Capture the cell that displays the provided text and extract its (X, Y) central coordinate. 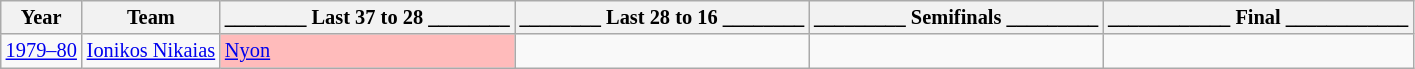
1979–80 (42, 51)
_________ Semifinals _________ (956, 17)
Team (151, 17)
________ Last 28 to 16 ________ (662, 17)
____________ Final ____________ (1258, 17)
Year (42, 17)
________ Last 37 to 28 ________ (368, 17)
Ionikos Nikaias (151, 51)
Nyon (368, 51)
